Find where the given text appears and provide that cell's center as (x, y) coordinate. 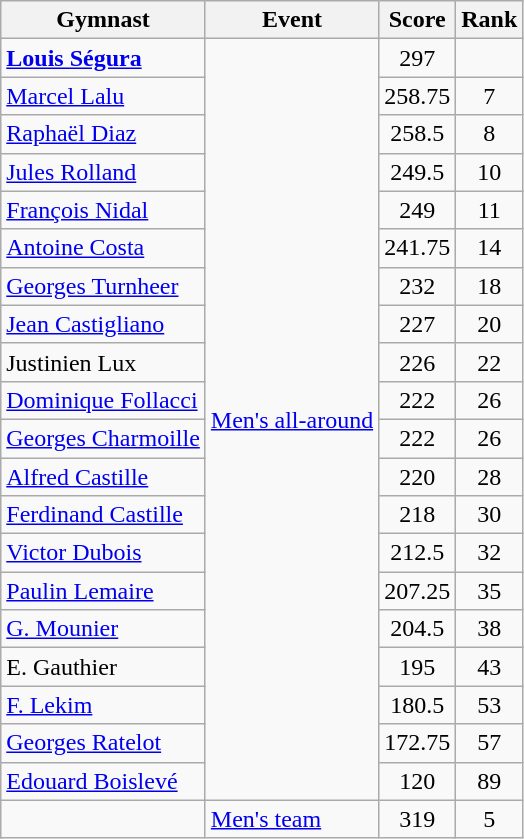
Paulin Lemaire (104, 591)
Victor Dubois (104, 553)
Marcel Lalu (104, 96)
32 (490, 553)
8 (490, 134)
Alfred Castille (104, 477)
Dominique Follacci (104, 400)
297 (418, 58)
Rank (490, 20)
Raphaël Diaz (104, 134)
53 (490, 705)
258.5 (418, 134)
10 (490, 172)
38 (490, 629)
7 (490, 96)
204.5 (418, 629)
35 (490, 591)
Event (292, 20)
30 (490, 515)
Ferdinand Castille (104, 515)
F. Lekim (104, 705)
319 (418, 819)
226 (418, 362)
207.25 (418, 591)
5 (490, 819)
François Nidal (104, 210)
20 (490, 324)
258.75 (418, 96)
Gymnast (104, 20)
Georges Turnheer (104, 286)
Louis Ségura (104, 58)
57 (490, 743)
Men's all-around (292, 420)
Score (418, 20)
G. Mounier (104, 629)
Georges Charmoille (104, 438)
195 (418, 667)
Justinien Lux (104, 362)
Antoine Costa (104, 248)
Georges Ratelot (104, 743)
Jean Castigliano (104, 324)
22 (490, 362)
Jules Rolland (104, 172)
180.5 (418, 705)
18 (490, 286)
241.75 (418, 248)
220 (418, 477)
11 (490, 210)
14 (490, 248)
E. Gauthier (104, 667)
Edouard Boislevé (104, 781)
212.5 (418, 553)
249 (418, 210)
43 (490, 667)
89 (490, 781)
218 (418, 515)
232 (418, 286)
249.5 (418, 172)
172.75 (418, 743)
120 (418, 781)
227 (418, 324)
Men's team (292, 819)
28 (490, 477)
